Provide the (X, Y) coordinate of the cell's center where the given text is located.  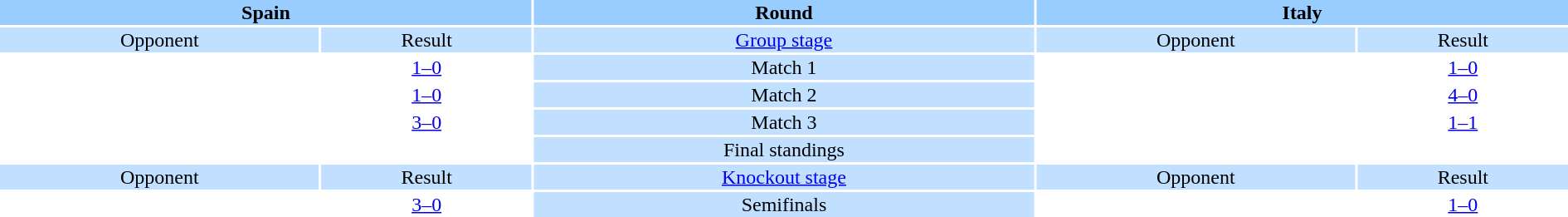
Group stage (784, 40)
Match 2 (784, 95)
Match 3 (784, 122)
Spain (265, 12)
Final standings (784, 150)
Italy (1303, 12)
1–1 (1463, 122)
Semifinals (784, 205)
Match 1 (784, 67)
Round (784, 12)
4–0 (1463, 95)
Knockout stage (784, 177)
